Return (x, y) of the center of cell containing provided text 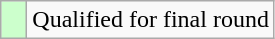
Qualified for final round (151, 20)
